Capture the cell that displays the provided text and extract its [X, Y] central coordinate. 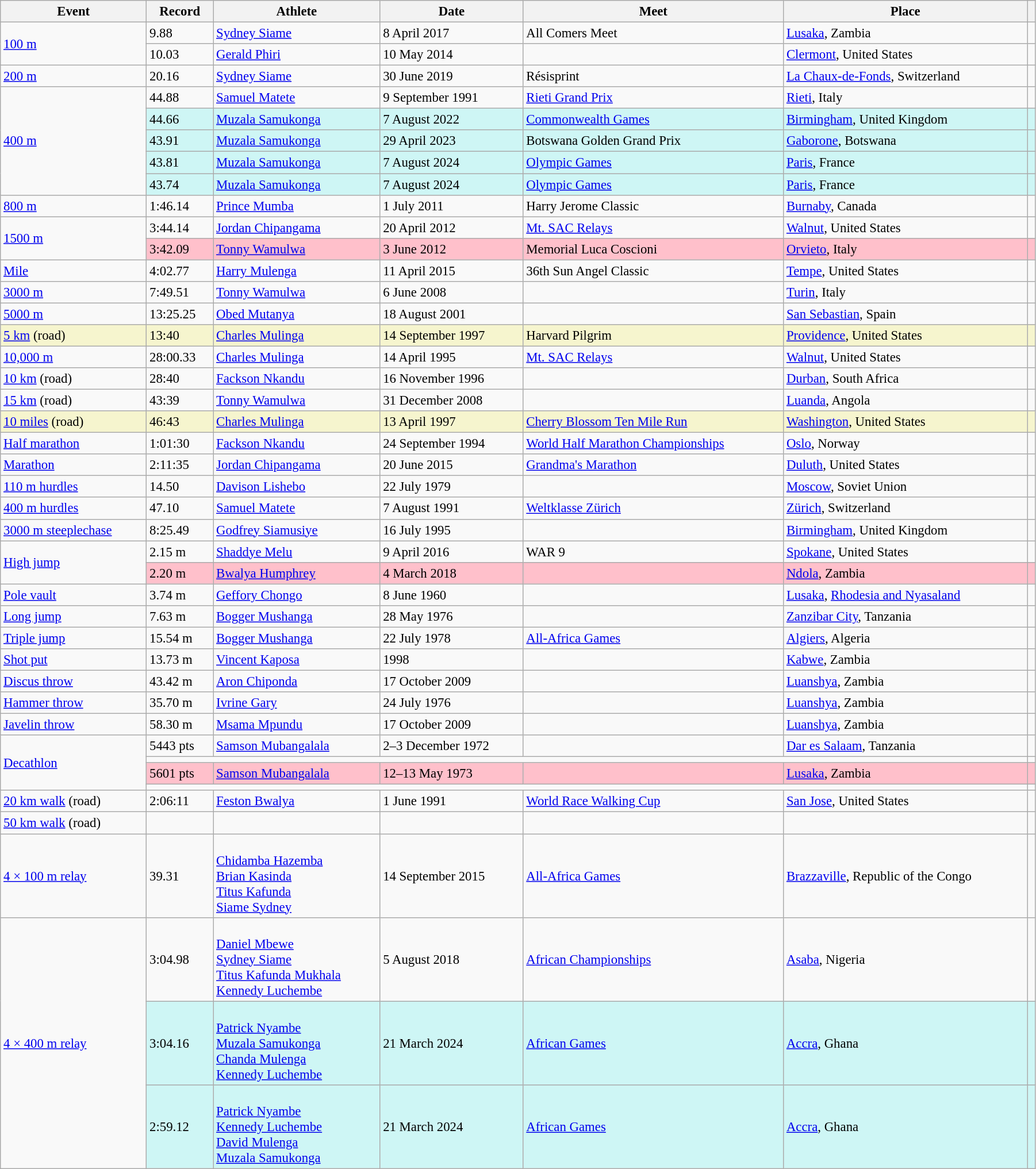
2:11:35 [180, 465]
Date [452, 11]
20 April 2012 [452, 228]
African Championships [653, 959]
4 × 400 m relay [74, 1043]
7 August 1991 [452, 509]
13 April 1997 [452, 422]
5601 pts [180, 774]
22 July 1978 [452, 638]
15 km (road) [74, 401]
Brazzaville, Republic of the Congo [905, 876]
4 × 100 m relay [74, 876]
Davison Lishebo [297, 487]
12–13 May 1973 [452, 774]
7:49.51 [180, 293]
7.63 m [180, 617]
Hammer throw [74, 703]
15.54 m [180, 638]
Marathon [74, 465]
44.88 [180, 98]
36th Sun Angel Classic [653, 271]
16 November 1996 [452, 379]
Patrick NyambeKennedy LuchembeDavid MulengaMuzala Samukonga [297, 1126]
Pole vault [74, 595]
1:46.14 [180, 206]
8:25.49 [180, 530]
200 m [74, 76]
28 May 1976 [452, 617]
Shot put [74, 660]
100 m [74, 44]
20.16 [180, 76]
San Sebastian, Spain [905, 314]
10.03 [180, 55]
14 September 2015 [452, 876]
Vincent Kaposa [297, 660]
Bwalya Humphrey [297, 573]
Botswana Golden Grand Prix [653, 141]
3:44.14 [180, 228]
43:39 [180, 401]
Dar es Salaam, Tanzania [905, 746]
10,000 m [74, 357]
2–3 December 1972 [452, 746]
1 June 1991 [452, 802]
800 m [74, 206]
High jump [74, 562]
Grandma's Marathon [653, 465]
14.50 [180, 487]
Turin, Italy [905, 293]
Daniel MbeweSydney SiameTitus Kafunda MukhalaKennedy Luchembe [297, 959]
Aron Chiponda [297, 681]
28:00.33 [180, 357]
35.70 m [180, 703]
Algiers, Algeria [905, 638]
8 June 1960 [452, 595]
3000 m [74, 293]
Oslo, Norway [905, 444]
20 km walk (road) [74, 802]
Luanda, Angola [905, 401]
13:40 [180, 336]
Long jump [74, 617]
Shaddye Melu [297, 552]
28:40 [180, 379]
5000 m [74, 314]
Zanzibar City, Tanzania [905, 617]
43.74 [180, 184]
Burnaby, Canada [905, 206]
1:01:30 [180, 444]
Decathlon [74, 763]
50 km walk (road) [74, 823]
22 July 1979 [452, 487]
Spokane, United States [905, 552]
Prince Mumba [297, 206]
Memorial Luca Coscioni [653, 249]
World Half Marathon Championships [653, 444]
400 m hurdles [74, 509]
Athlete [297, 11]
24 September 1994 [452, 444]
Tempe, United States [905, 271]
Duluth, United States [905, 465]
All Comers Meet [653, 33]
Mile [74, 271]
29 April 2023 [452, 141]
Geffory Chongo [297, 595]
6 June 2008 [452, 293]
3 June 2012 [452, 249]
Lusaka, Rhodesia and Nyasaland [905, 595]
Commonwealth Games [653, 120]
Javelin throw [74, 725]
Cherry Blossom Ten Mile Run [653, 422]
Rieti, Italy [905, 98]
Ndola, Zambia [905, 573]
Harvard Pilgrim [653, 336]
400 m [74, 141]
4:02.77 [180, 271]
47.10 [180, 509]
24 July 1976 [452, 703]
Discus throw [74, 681]
Feston Bwalya [297, 802]
13.73 m [180, 660]
1998 [452, 660]
46:43 [180, 422]
Gerald Phiri [297, 55]
Rieti Grand Prix [653, 98]
3000 m steeplechase [74, 530]
9 September 1991 [452, 98]
2:06:11 [180, 802]
San Jose, United States [905, 802]
8 April 2017 [452, 33]
Harry Jerome Classic [653, 206]
Place [905, 11]
Providence, United States [905, 336]
Record [180, 11]
31 December 2008 [452, 401]
Orvieto, Italy [905, 249]
Msama Mpundu [297, 725]
9.88 [180, 33]
5443 pts [180, 746]
5 August 2018 [452, 959]
Gaborone, Botswana [905, 141]
9 April 2016 [452, 552]
110 m hurdles [74, 487]
Durban, South Africa [905, 379]
Triple jump [74, 638]
16 July 1995 [452, 530]
1 July 2011 [452, 206]
30 June 2019 [452, 76]
Moscow, Soviet Union [905, 487]
World Race Walking Cup [653, 802]
14 September 1997 [452, 336]
WAR 9 [653, 552]
Zürich, Switzerland [905, 509]
43.81 [180, 163]
39.31 [180, 876]
Weltklasse Zürich [653, 509]
Half marathon [74, 444]
Chidamba HazembaBrian KasindaTitus KafundaSiame Sydney [297, 876]
10 miles (road) [74, 422]
Asaba, Nigeria [905, 959]
44.66 [180, 120]
10 km (road) [74, 379]
Harry Mulenga [297, 271]
1500 m [74, 238]
Meet [653, 11]
Résisprint [653, 76]
Obed Mutanya [297, 314]
5 km (road) [74, 336]
Event [74, 11]
43.91 [180, 141]
Patrick NyambeMuzala SamukongaChanda MulengaKennedy Luchembe [297, 1043]
2:59.12 [180, 1126]
20 June 2015 [452, 465]
Kabwe, Zambia [905, 660]
Clermont, United States [905, 55]
2.20 m [180, 573]
13:25.25 [180, 314]
4 March 2018 [452, 573]
2.15 m [180, 552]
Washington, United States [905, 422]
11 April 2015 [452, 271]
58.30 m [180, 725]
18 August 2001 [452, 314]
14 April 1995 [452, 357]
10 May 2014 [452, 55]
3:04.98 [180, 959]
7 August 2022 [452, 120]
3:42.09 [180, 249]
3:04.16 [180, 1043]
Godfrey Siamusiye [297, 530]
Ivrine Gary [297, 703]
La Chaux-de-Fonds, Switzerland [905, 76]
3.74 m [180, 595]
43.42 m [180, 681]
